Identify which cell holds the provided text, then report its [X, Y] central coordinate. 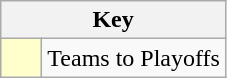
Key [114, 20]
Teams to Playoffs [134, 58]
